Capture the cell that displays the provided text and extract its [x, y] central coordinate. 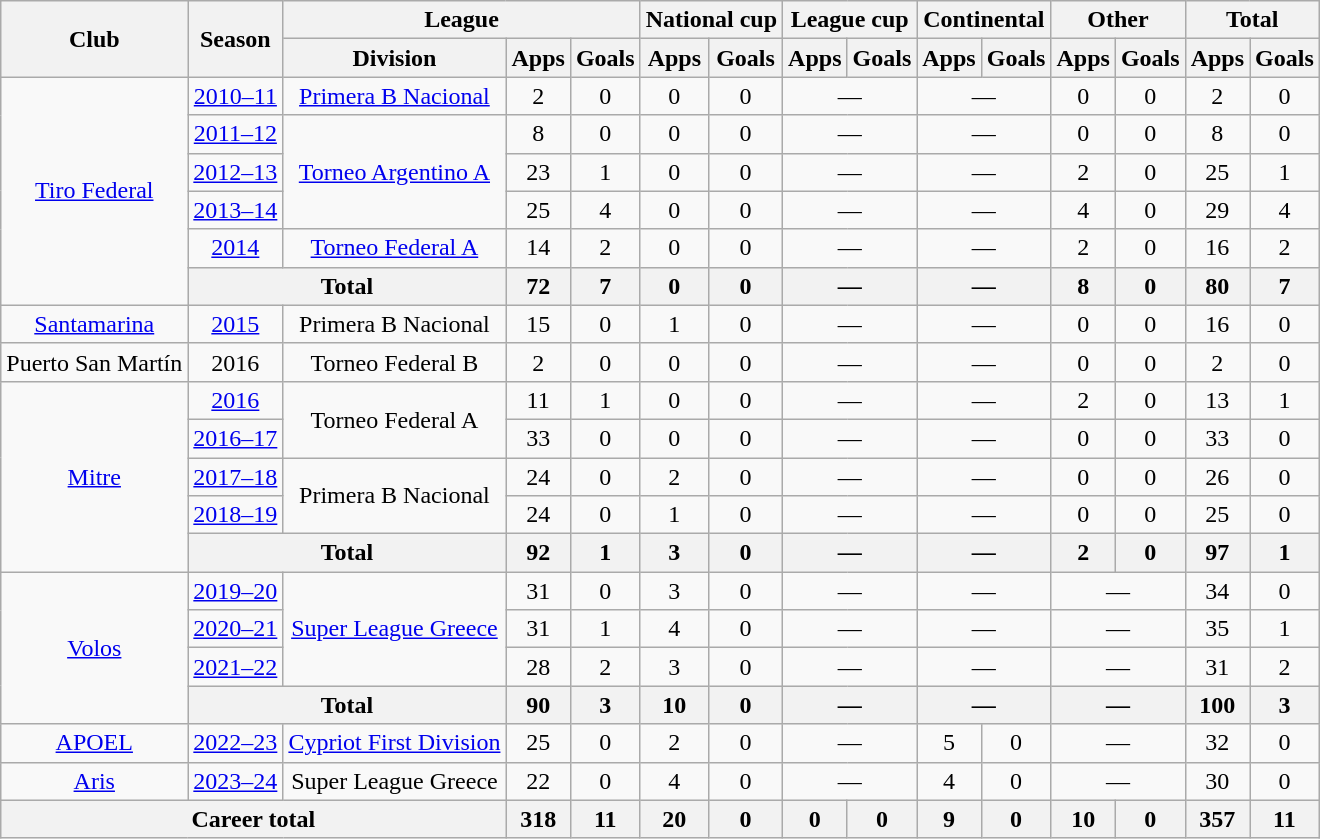
Club [94, 39]
2017–18 [236, 477]
2018–19 [236, 515]
9 [949, 819]
2016–17 [236, 438]
Santamarina [94, 324]
318 [538, 819]
13 [1217, 400]
2019–20 [236, 591]
Torneo Argentino A [394, 172]
35 [1217, 629]
2014 [236, 248]
2022–23 [236, 743]
Season [236, 39]
2021–22 [236, 667]
Career total [254, 819]
20 [674, 819]
34 [1217, 591]
Mitre [94, 476]
2023–24 [236, 781]
29 [1217, 210]
League [462, 20]
Other [1118, 20]
2012–13 [236, 172]
357 [1217, 819]
23 [538, 172]
5 [949, 743]
Continental [984, 20]
Volos [94, 648]
26 [1217, 477]
2015 [236, 324]
28 [538, 667]
2011–12 [236, 134]
Puerto San Martín [94, 362]
80 [1217, 286]
14 [538, 248]
32 [1217, 743]
2020–21 [236, 629]
22 [538, 781]
92 [538, 553]
Aris [94, 781]
72 [538, 286]
Division [394, 58]
League cup [850, 20]
100 [1217, 705]
2013–14 [236, 210]
15 [538, 324]
Cypriot First Division [394, 743]
90 [538, 705]
National cup [711, 20]
Torneo Federal B [394, 362]
Tiro Federal [94, 191]
97 [1217, 553]
30 [1217, 781]
APOEL [94, 743]
2010–11 [236, 96]
